Capture the cell that displays the provided text and extract its (X, Y) central coordinate. 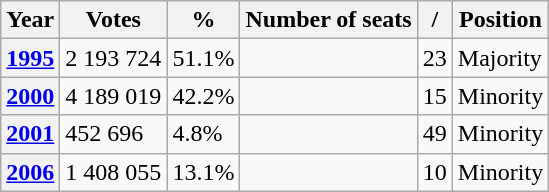
1995 (30, 58)
4.8% (204, 134)
% (204, 20)
/ (434, 20)
10 (434, 172)
Number of seats (328, 20)
Year (30, 20)
2006 (30, 172)
Votes (114, 20)
15 (434, 96)
2001 (30, 134)
2 193 724 (114, 58)
452 696 (114, 134)
13.1% (204, 172)
51.1% (204, 58)
1 408 055 (114, 172)
Majority (500, 58)
42.2% (204, 96)
4 189 019 (114, 96)
2000 (30, 96)
49 (434, 134)
23 (434, 58)
Position (500, 20)
